From the cell containing the given text, extract its center point as [x, y] coordinate. 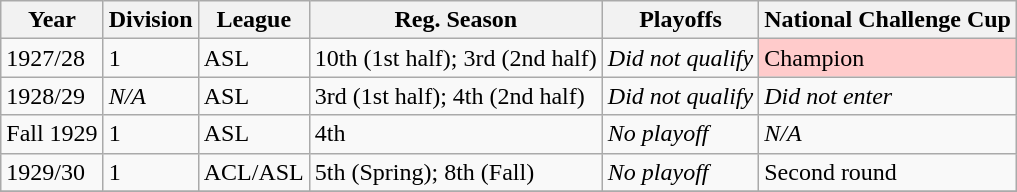
1929/30 [52, 172]
Second round [888, 172]
Playoffs [680, 20]
3rd (1st half); 4th (2nd half) [456, 96]
National Challenge Cup [888, 20]
10th (1st half); 3rd (2nd half) [456, 58]
Year [52, 20]
Division [150, 20]
4th [456, 134]
1928/29 [52, 96]
1927/28 [52, 58]
ACL/ASL [254, 172]
Champion [888, 58]
Fall 1929 [52, 134]
Reg. Season [456, 20]
5th (Spring); 8th (Fall) [456, 172]
Did not enter [888, 96]
League [254, 20]
